From the cell containing the given text, extract its center point as [X, Y] coordinate. 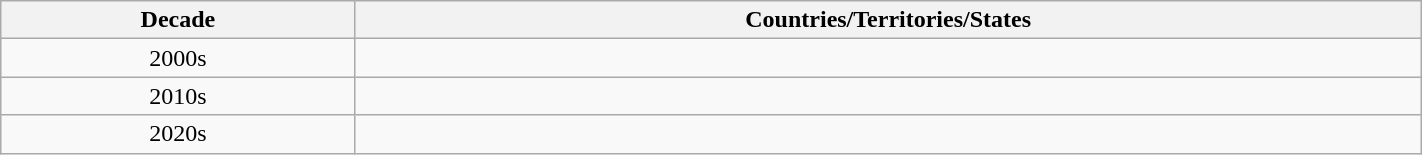
2020s [178, 134]
Decade [178, 20]
2000s [178, 58]
Countries/Territories/States [888, 20]
2010s [178, 96]
